Output the [x, y] coordinate of the center of the cell containing the given text.  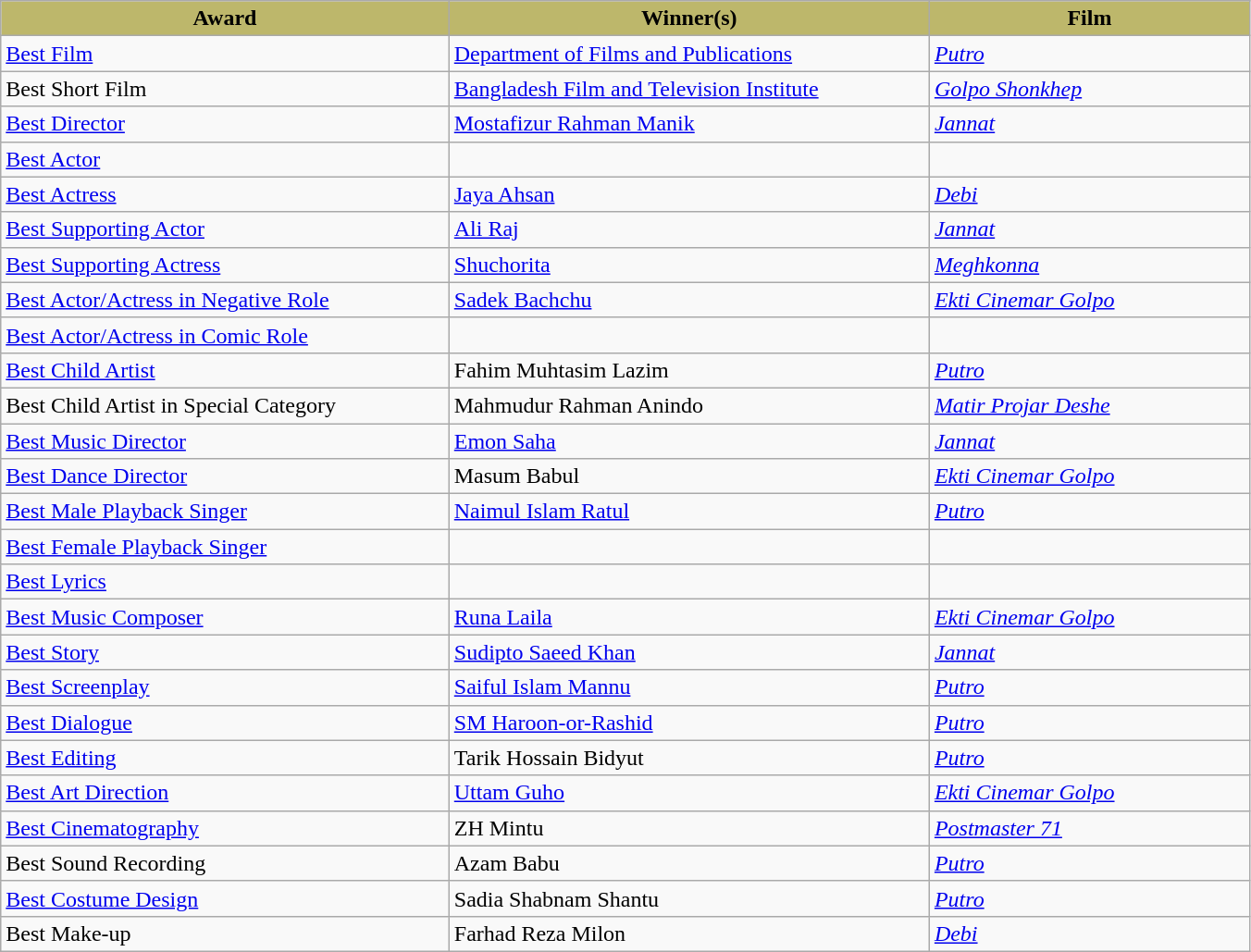
SM Haroon-or-Rashid [688, 723]
Best Screenplay [225, 687]
Naimul Islam Ratul [688, 512]
Jaya Ahsan [688, 194]
Best Dance Director [225, 476]
Best Costume Design [225, 898]
Runa Laila [688, 617]
Best Music Composer [225, 617]
Ali Raj [688, 229]
Sadia Shabnam Shantu [688, 898]
Best Female Playback Singer [225, 547]
Best Supporting Actress [225, 265]
Golpo Shonkhep [1089, 89]
Sadek Bachchu [688, 300]
Best Actor/Actress in Negative Role [225, 300]
Best Child Artist [225, 370]
Winner(s) [688, 19]
Emon Saha [688, 441]
Best Cinematography [225, 828]
Best Music Director [225, 441]
Best Short Film [225, 89]
Saiful Islam Mannu [688, 687]
Uttam Guho [688, 793]
Best Story [225, 652]
Best Male Playback Singer [225, 512]
ZH Mintu [688, 828]
Best Supporting Actor [225, 229]
Tarik Hossain Bidyut [688, 758]
Postmaster 71 [1089, 828]
Best Editing [225, 758]
Best Art Direction [225, 793]
Meghkonna [1089, 265]
Best Lyrics [225, 582]
Sudipto Saeed Khan [688, 652]
Fahim Muhtasim Lazim [688, 370]
Masum Babul [688, 476]
Farhad Reza Milon [688, 933]
Best Actor/Actress in Comic Role [225, 335]
Best Film [225, 54]
Best Director [225, 124]
Mahmudur Rahman Anindo [688, 405]
Award [225, 19]
Best Actor [225, 159]
Department of Films and Publications [688, 54]
Best Child Artist in Special Category [225, 405]
Azam Babu [688, 863]
Matir Projar Deshe [1089, 405]
Best Actress [225, 194]
Film [1089, 19]
Mostafizur Rahman Manik [688, 124]
Best Make-up [225, 933]
Best Dialogue [225, 723]
Shuchorita [688, 265]
Bangladesh Film and Television Institute [688, 89]
Best Sound Recording [225, 863]
